Search for the cell housing the specified text and yield its (X, Y) center coordinate. 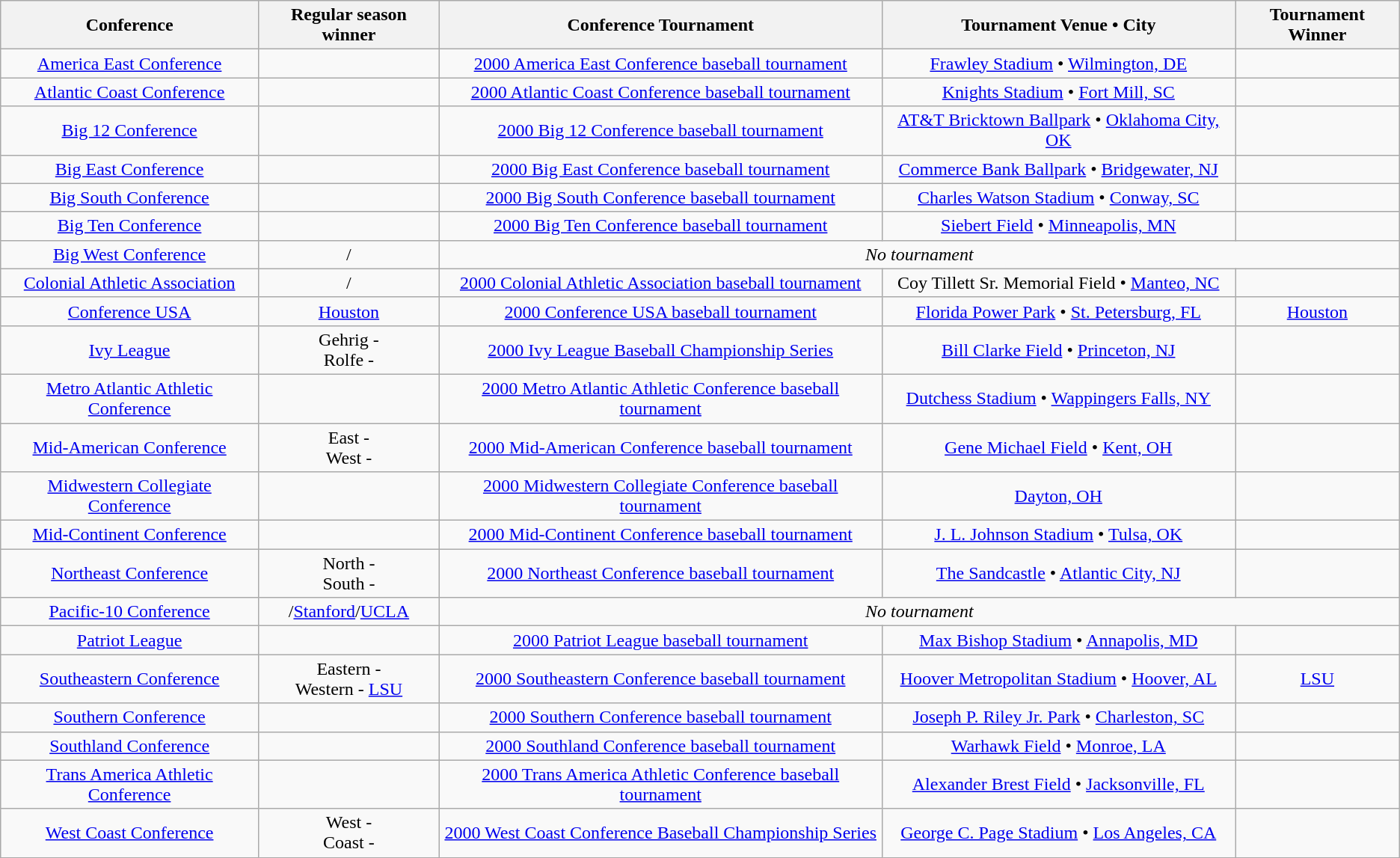
AT&T Bricktown Ballpark • Oklahoma City, OK (1058, 130)
2000 Trans America Athletic Conference baseball tournament (660, 784)
Ivy League (130, 350)
2000 Colonial Athletic Association baseball tournament (660, 283)
Mid-Continent Conference (130, 535)
Conference (130, 25)
Gene Michael Field • Kent, OH (1058, 447)
The Sandcastle • Atlantic City, NJ (1058, 573)
Regular season winner (349, 25)
Colonial Athletic Association (130, 283)
Max Bishop Stadium • Annapolis, MD (1058, 640)
Gehrig - Rolfe - (349, 350)
Eastern - Western - LSU (349, 679)
Bill Clarke Field • Princeton, NJ (1058, 350)
2000 Atlantic Coast Conference baseball tournament (660, 92)
Knights Stadium • Fort Mill, SC (1058, 92)
2000 Big East Conference baseball tournament (660, 169)
Conference Tournament (660, 25)
Frawley Stadium • Wilmington, DE (1058, 64)
2000 West Coast Conference Baseball Championship Series (660, 833)
2000 Big 12 Conference baseball tournament (660, 130)
2000 Midwestern Collegiate Conference baseball tournament (660, 497)
Midwestern Collegiate Conference (130, 497)
Siebert Field • Minneapolis, MN (1058, 226)
Conference USA (130, 311)
Big 12 Conference (130, 130)
Pacific-10 Conference (130, 612)
Big South Conference (130, 197)
Dayton, OH (1058, 497)
Southeastern Conference (130, 679)
Southland Conference (130, 746)
Dutchess Stadium • Wappingers Falls, NY (1058, 398)
Alexander Brest Field • Jacksonville, FL (1058, 784)
2000 Conference USA baseball tournament (660, 311)
Charles Watson Stadium • Conway, SC (1058, 197)
2000 Southern Conference baseball tournament (660, 717)
Florida Power Park • St. Petersburg, FL (1058, 311)
2000 Northeast Conference baseball tournament (660, 573)
North - South - (349, 573)
America East Conference (130, 64)
Commerce Bank Ballpark • Bridgewater, NJ (1058, 169)
2000 Mid-Continent Conference baseball tournament (660, 535)
George C. Page Stadium • Los Angeles, CA (1058, 833)
2000 Southeastern Conference baseball tournament (660, 679)
Northeast Conference (130, 573)
Atlantic Coast Conference (130, 92)
Trans America Athletic Conference (130, 784)
West Coast Conference (130, 833)
2000 Patriot League baseball tournament (660, 640)
Big Ten Conference (130, 226)
/Stanford/UCLA (349, 612)
LSU (1318, 679)
2000 Mid-American Conference baseball tournament (660, 447)
Southern Conference (130, 717)
West - Coast - (349, 833)
East - West - (349, 447)
Big East Conference (130, 169)
2000 Ivy League Baseball Championship Series (660, 350)
Mid-American Conference (130, 447)
Metro Atlantic Athletic Conference (130, 398)
2000 Big South Conference baseball tournament (660, 197)
Big West Conference (130, 254)
2000 Southland Conference baseball tournament (660, 746)
Hoover Metropolitan Stadium • Hoover, AL (1058, 679)
Tournament Winner (1318, 25)
Joseph P. Riley Jr. Park • Charleston, SC (1058, 717)
Patriot League (130, 640)
2000 America East Conference baseball tournament (660, 64)
2000 Big Ten Conference baseball tournament (660, 226)
Warhawk Field • Monroe, LA (1058, 746)
Coy Tillett Sr. Memorial Field • Manteo, NC (1058, 283)
Tournament Venue • City (1058, 25)
2000 Metro Atlantic Athletic Conference baseball tournament (660, 398)
J. L. Johnson Stadium • Tulsa, OK (1058, 535)
